Extract the (X, Y) coordinate from the center of the cell holding the provided text.  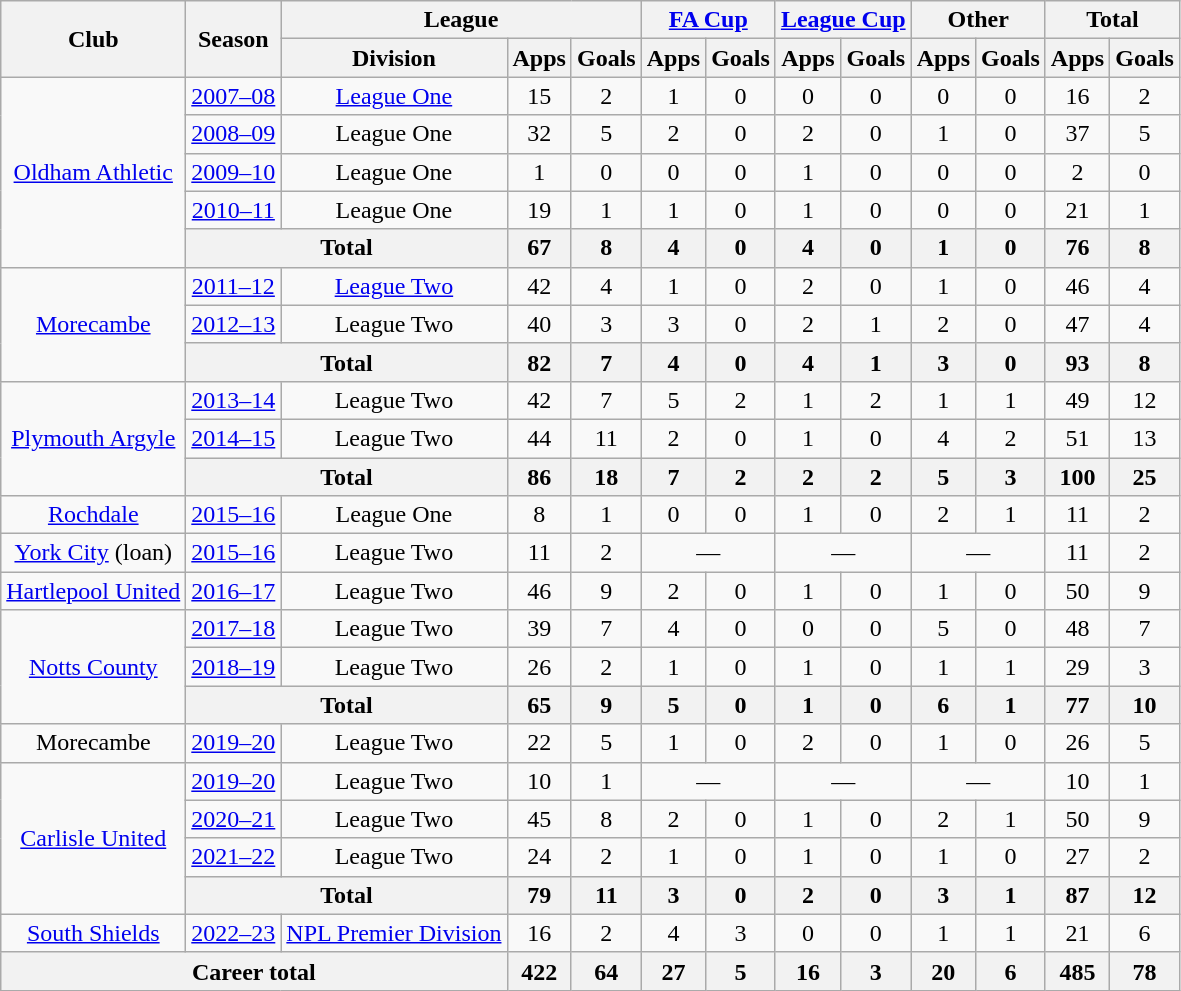
422 (539, 971)
2013–14 (234, 400)
76 (1077, 248)
2022–23 (234, 933)
2018–19 (234, 667)
22 (539, 743)
29 (1077, 667)
485 (1077, 971)
19 (539, 210)
2009–10 (234, 172)
2021–22 (234, 857)
Other (978, 20)
Career total (254, 971)
49 (1077, 400)
FA Cup (708, 20)
39 (539, 629)
24 (539, 857)
Notts County (94, 667)
93 (1077, 362)
2012–13 (234, 324)
79 (539, 895)
2008–09 (234, 134)
Plymouth Argyle (94, 438)
37 (1077, 134)
Club (94, 39)
87 (1077, 895)
65 (539, 705)
2007–08 (234, 96)
South Shields (94, 933)
20 (943, 971)
Hartlepool United (94, 591)
2014–15 (234, 438)
48 (1077, 629)
44 (539, 438)
77 (1077, 705)
51 (1077, 438)
67 (539, 248)
2017–18 (234, 629)
64 (606, 971)
Season (234, 39)
100 (1077, 477)
32 (539, 134)
25 (1145, 477)
45 (539, 819)
Division (394, 58)
78 (1145, 971)
40 (539, 324)
2010–11 (234, 210)
2020–21 (234, 819)
15 (539, 96)
Carlisle United (94, 838)
York City (loan) (94, 553)
86 (539, 477)
18 (606, 477)
NPL Premier Division (394, 933)
Rochdale (94, 515)
2011–12 (234, 286)
82 (539, 362)
League (461, 20)
League Cup (843, 20)
2016–17 (234, 591)
13 (1145, 438)
47 (1077, 324)
Oldham Athletic (94, 172)
